Identify which cell holds the provided text, then report its (X, Y) central coordinate. 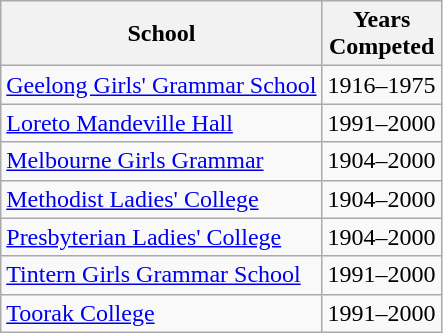
School (162, 34)
Methodist Ladies' College (162, 199)
Loreto Mandeville Hall (162, 123)
Geelong Girls' Grammar School (162, 85)
Presbyterian Ladies' College (162, 237)
Tintern Girls Grammar School (162, 275)
Toorak College (162, 313)
YearsCompeted (382, 34)
Melbourne Girls Grammar (162, 161)
1916–1975 (382, 85)
